From the cell containing the given text, extract its center point as (x, y) coordinate. 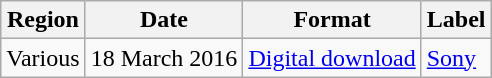
Region (43, 20)
Digital download (332, 58)
Various (43, 58)
Format (332, 20)
Sony (456, 58)
18 March 2016 (164, 58)
Label (456, 20)
Date (164, 20)
